Locate the cell with the specified text and output its [X, Y] center coordinate. 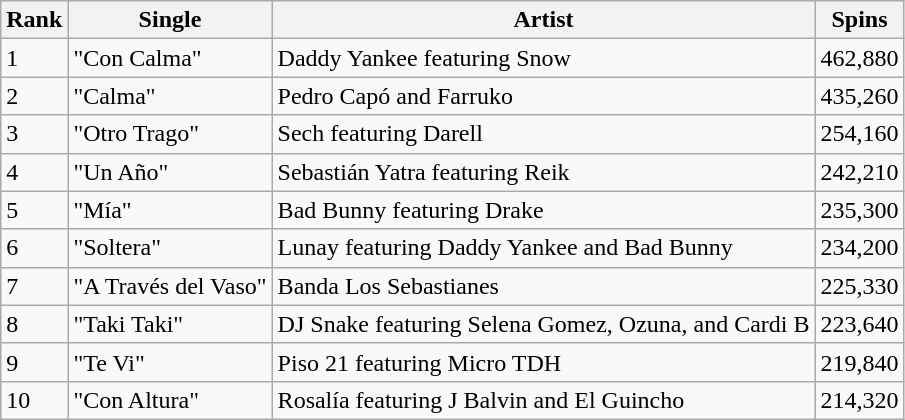
Daddy Yankee featuring Snow [544, 58]
Rank [34, 20]
"Soltera" [170, 248]
Sebastián Yatra featuring Reik [544, 172]
Banda Los Sebastianes [544, 286]
435,260 [860, 96]
Rosalía featuring J Balvin and El Guincho [544, 400]
235,300 [860, 210]
"Un Año" [170, 172]
10 [34, 400]
234,200 [860, 248]
9 [34, 362]
225,330 [860, 286]
214,320 [860, 400]
"Mía" [170, 210]
Sech featuring Darell [544, 134]
Artist [544, 20]
"Taki Taki" [170, 324]
242,210 [860, 172]
Spins [860, 20]
223,640 [860, 324]
7 [34, 286]
DJ Snake featuring Selena Gomez, Ozuna, and Cardi B [544, 324]
"Calma" [170, 96]
4 [34, 172]
462,880 [860, 58]
"Con Altura" [170, 400]
"A Través del Vaso" [170, 286]
1 [34, 58]
219,840 [860, 362]
Lunay featuring Daddy Yankee and Bad Bunny [544, 248]
Bad Bunny featuring Drake [544, 210]
"Te Vi" [170, 362]
8 [34, 324]
"Otro Trago" [170, 134]
3 [34, 134]
Single [170, 20]
2 [34, 96]
6 [34, 248]
254,160 [860, 134]
5 [34, 210]
"Con Calma" [170, 58]
Pedro Capó and Farruko [544, 96]
Piso 21 featuring Micro TDH [544, 362]
